Find where the given text appears and provide that cell's center as [x, y] coordinate. 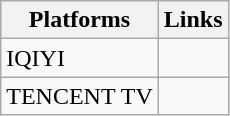
Platforms [80, 20]
IQIYI [80, 58]
Links [193, 20]
TENCENT TV [80, 96]
